Locate the cell with the specified text and output its (x, y) center coordinate. 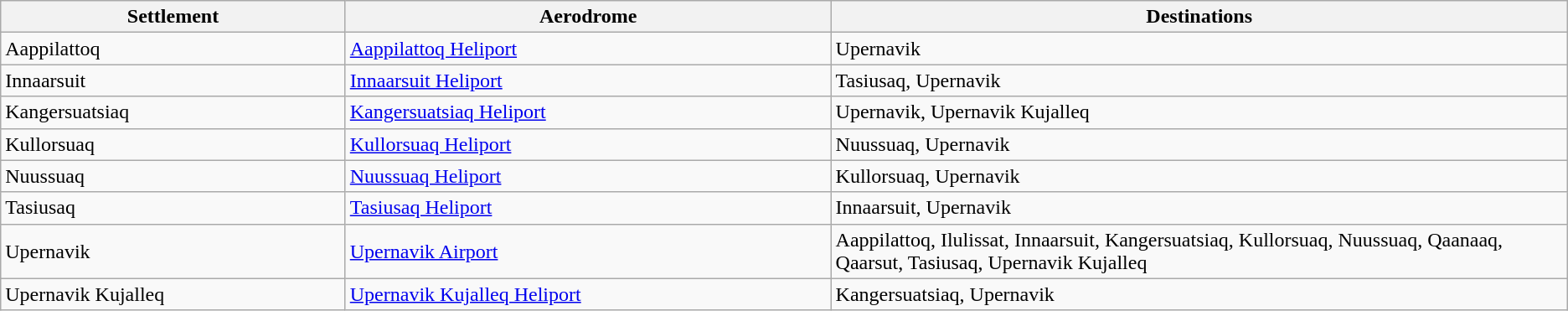
Kangersuatsiaq, Upernavik (1199, 294)
Aappilattoq (173, 49)
Tasiusaq (173, 208)
Aappilattoq Heliport (588, 49)
Destinations (1199, 17)
Innaarsuit, Upernavik (1199, 208)
Innaarsuit (173, 80)
Kullorsuaq, Upernavik (1199, 176)
Aappilattoq, Ilulissat, Innaarsuit, Kangersuatsiaq, Kullorsuaq, Nuussuaq, Qaanaaq, Qaarsut, Tasiusaq, Upernavik Kujalleq (1199, 251)
Kangersuatsiaq Heliport (588, 112)
Upernavik Kujalleq (173, 294)
Kangersuatsiaq (173, 112)
Nuussuaq Heliport (588, 176)
Tasiusaq, Upernavik (1199, 80)
Upernavik Kujalleq Heliport (588, 294)
Kullorsuaq Heliport (588, 144)
Tasiusaq Heliport (588, 208)
Settlement (173, 17)
Kullorsuaq (173, 144)
Upernavik, Upernavik Kujalleq (1199, 112)
Upernavik Airport (588, 251)
Nuussuaq (173, 176)
Innaarsuit Heliport (588, 80)
Nuussuaq, Upernavik (1199, 144)
Aerodrome (588, 17)
